Provide the [x, y] coordinate of the cell's center where the given text is located.  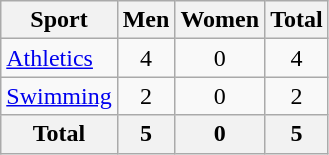
Men [146, 20]
Women [220, 20]
Athletics [59, 58]
Sport [59, 20]
Swimming [59, 96]
